Return the [x, y] coordinate for the center point of the cell that contains the specified text.  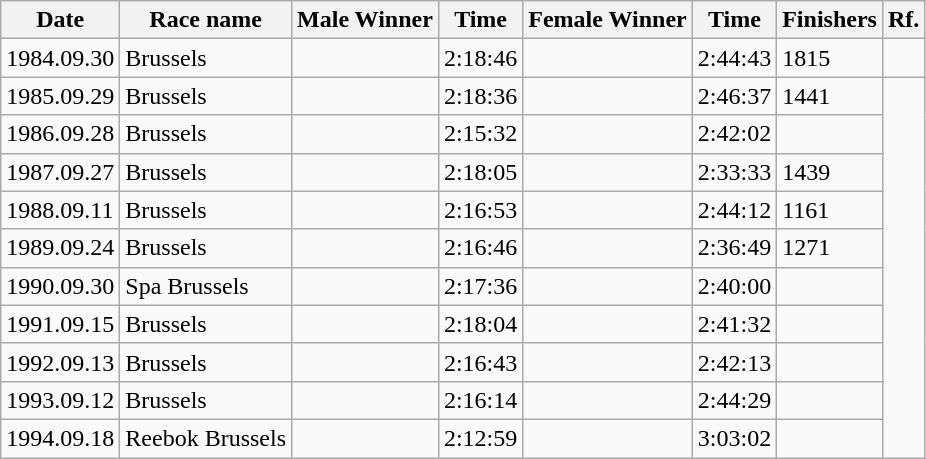
1815 [830, 58]
Rf. [903, 20]
1985.09.29 [60, 96]
2:16:14 [480, 400]
2:18:04 [480, 324]
1441 [830, 96]
2:15:32 [480, 134]
1990.09.30 [60, 286]
2:18:05 [480, 172]
1439 [830, 172]
2:44:12 [734, 210]
Date [60, 20]
1994.09.18 [60, 438]
2:12:59 [480, 438]
1993.09.12 [60, 400]
2:44:43 [734, 58]
Reebok Brussels [206, 438]
Race name [206, 20]
2:16:43 [480, 362]
1989.09.24 [60, 248]
2:36:49 [734, 248]
3:03:02 [734, 438]
2:41:32 [734, 324]
2:17:36 [480, 286]
2:18:36 [480, 96]
2:44:29 [734, 400]
2:16:53 [480, 210]
Female Winner [608, 20]
2:18:46 [480, 58]
Finishers [830, 20]
1161 [830, 210]
1271 [830, 248]
Male Winner [366, 20]
2:16:46 [480, 248]
1984.09.30 [60, 58]
1987.09.27 [60, 172]
2:33:33 [734, 172]
1991.09.15 [60, 324]
2:46:37 [734, 96]
1986.09.28 [60, 134]
1988.09.11 [60, 210]
2:40:00 [734, 286]
2:42:02 [734, 134]
Spa Brussels [206, 286]
1992.09.13 [60, 362]
2:42:13 [734, 362]
